Find where the given text appears and provide that cell's center as [x, y] coordinate. 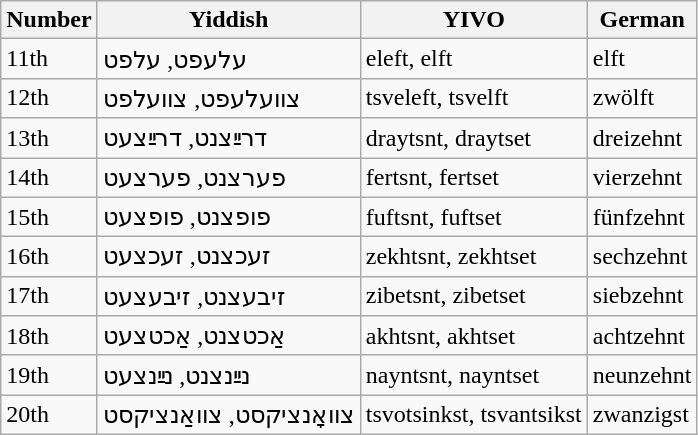
17th [49, 296]
Yiddish [228, 20]
20th [49, 415]
זיבעצנט, זיבעצעט [228, 296]
zwanzigst [642, 415]
YIVO [474, 20]
akhtsnt, akhtset [474, 336]
fertsnt, fertset [474, 178]
נײַנצנט, נײַנצעט [228, 375]
fuftsnt, fuftset [474, 217]
siebzehnt [642, 296]
צוועלעפט, צוועלפט [228, 98]
achtzehnt [642, 336]
18th [49, 336]
11th [49, 59]
zwölft [642, 98]
zekhtsnt, zekhtset [474, 257]
German [642, 20]
13th [49, 138]
12th [49, 98]
neunzehnt [642, 375]
19th [49, 375]
15th [49, 217]
tsvotsinkst, tsvantsikst [474, 415]
פערצנט, פערצעט [228, 178]
eleft, elft [474, 59]
16th [49, 257]
צוואָנציקסט, צוואַנציקסט [228, 415]
sechzehnt [642, 257]
dreizehnt [642, 138]
nayntsnt, nayntset [474, 375]
tsveleft, tsvelft [474, 98]
fünfzehnt [642, 217]
14th [49, 178]
vierzehnt [642, 178]
אַכטצנט, אַכטצעט [228, 336]
פופצנט, פופצעט [228, 217]
Number [49, 20]
דרײַצנט, דרײַצעט [228, 138]
זעכצנט, זעכצעט [228, 257]
draytsnt, draytset [474, 138]
zibetsnt, zibetset [474, 296]
elft [642, 59]
עלעפט, עלפט [228, 59]
